Determine the [X, Y] coordinate at the center of the cell enclosing the given text.  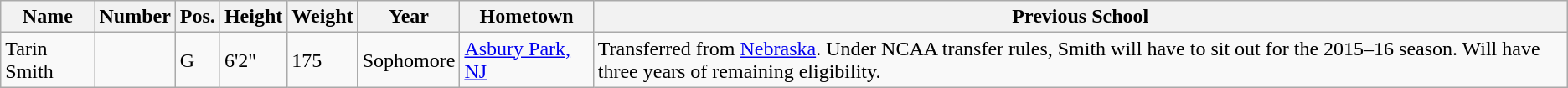
Year [409, 17]
Pos. [198, 17]
Tarin Smith [48, 60]
Sophomore [409, 60]
Height [253, 17]
Number [135, 17]
Weight [322, 17]
Name [48, 17]
6'2" [253, 60]
G [198, 60]
Asbury Park, NJ [526, 60]
175 [322, 60]
Hometown [526, 17]
Previous School [1081, 17]
